Scan for the cell matching the given text and deliver its (x, y) coordinate at center. 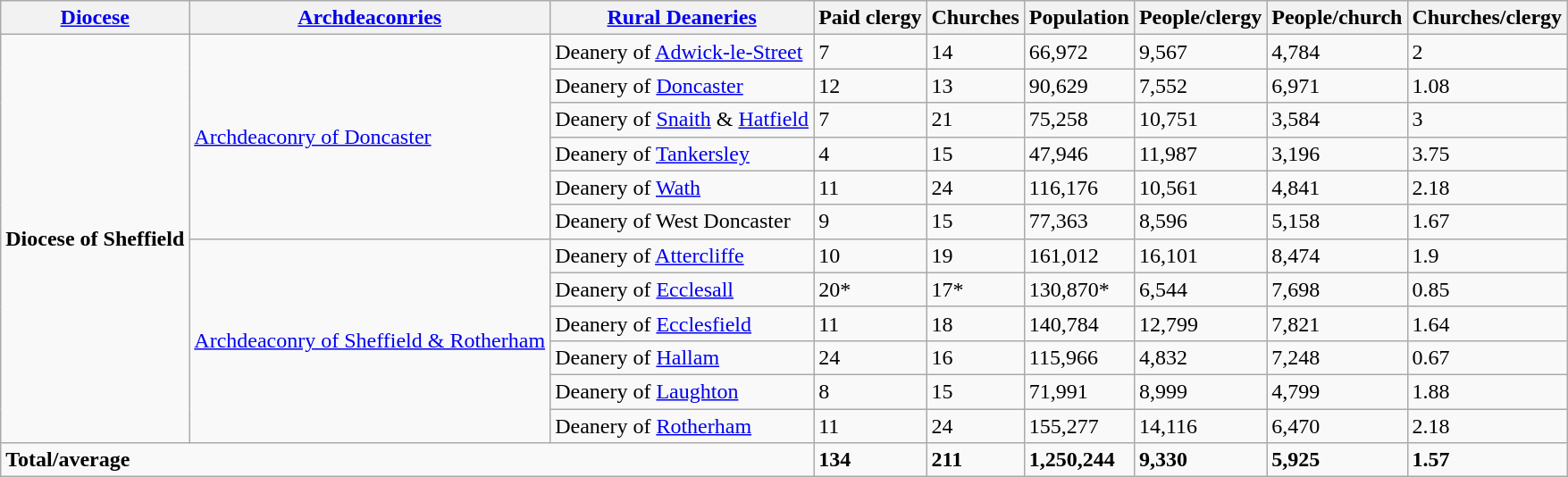
66,972 (1079, 52)
71,991 (1079, 391)
Diocese of Sheffield (95, 239)
7,821 (1337, 323)
130,870* (1079, 289)
4,832 (1200, 357)
Deanery of Hallam (683, 357)
134 (870, 460)
10,751 (1200, 120)
Deanery of Tankersley (683, 154)
Archdeaconry of Sheffield & Rotherham (370, 340)
Total/average (407, 460)
Rural Deaneries (683, 18)
1.88 (1487, 391)
18 (976, 323)
4,784 (1337, 52)
Churches (976, 18)
13 (976, 86)
19 (976, 255)
14,116 (1200, 426)
5,925 (1337, 460)
Archdeaconry of Doncaster (370, 137)
21 (976, 120)
9,567 (1200, 52)
16 (976, 357)
0.67 (1487, 357)
1.9 (1487, 255)
1.57 (1487, 460)
47,946 (1079, 154)
211 (976, 460)
7,552 (1200, 86)
3 (1487, 120)
11,987 (1200, 154)
Archdeaconries (370, 18)
16,101 (1200, 255)
9 (870, 222)
Deanery of Ecclesfield (683, 323)
3,196 (1337, 154)
6,470 (1337, 426)
4 (870, 154)
Deanery of Adwick-le-Street (683, 52)
9,330 (1200, 460)
Paid clergy (870, 18)
10 (870, 255)
4,841 (1337, 188)
20* (870, 289)
3.75 (1487, 154)
Deanery of Doncaster (683, 86)
Deanery of Ecclesall (683, 289)
10,561 (1200, 188)
116,176 (1079, 188)
140,784 (1079, 323)
1.67 (1487, 222)
155,277 (1079, 426)
7,248 (1337, 357)
Deanery of West Doncaster (683, 222)
75,258 (1079, 120)
8,999 (1200, 391)
Diocese (95, 18)
6,544 (1200, 289)
77,363 (1079, 222)
Deanery of Wath (683, 188)
6,971 (1337, 86)
Deanery of Attercliffe (683, 255)
1.08 (1487, 86)
1.64 (1487, 323)
1,250,244 (1079, 460)
14 (976, 52)
People/church (1337, 18)
8,474 (1337, 255)
0.85 (1487, 289)
12,799 (1200, 323)
161,012 (1079, 255)
115,966 (1079, 357)
5,158 (1337, 222)
12 (870, 86)
Population (1079, 18)
Deanery of Laughton (683, 391)
90,629 (1079, 86)
17* (976, 289)
7,698 (1337, 289)
8,596 (1200, 222)
4,799 (1337, 391)
People/clergy (1200, 18)
2 (1487, 52)
3,584 (1337, 120)
Deanery of Snaith & Hatfield (683, 120)
Churches/clergy (1487, 18)
Deanery of Rotherham (683, 426)
8 (870, 391)
